Scan for the cell matching the given text and deliver its [X, Y] coordinate at center. 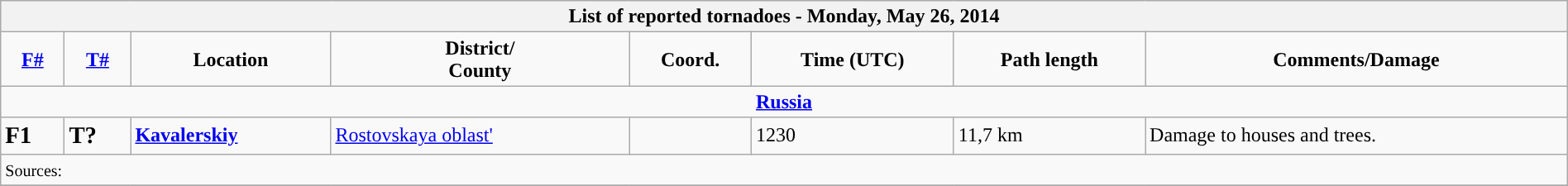
T# [98, 60]
F1 [33, 136]
F# [33, 60]
Comments/Damage [1356, 60]
Kavalerskiy [231, 136]
Sources: [784, 169]
Location [231, 60]
Rostovskaya oblast' [480, 136]
District/County [480, 60]
Russia [784, 102]
Time (UTC) [852, 60]
1230 [852, 136]
11,7 km [1049, 136]
Damage to houses and trees. [1356, 136]
List of reported tornadoes - Monday, May 26, 2014 [784, 17]
T? [98, 136]
Coord. [691, 60]
Path length [1049, 60]
